Locate the cell with the specified text and output its (X, Y) center coordinate. 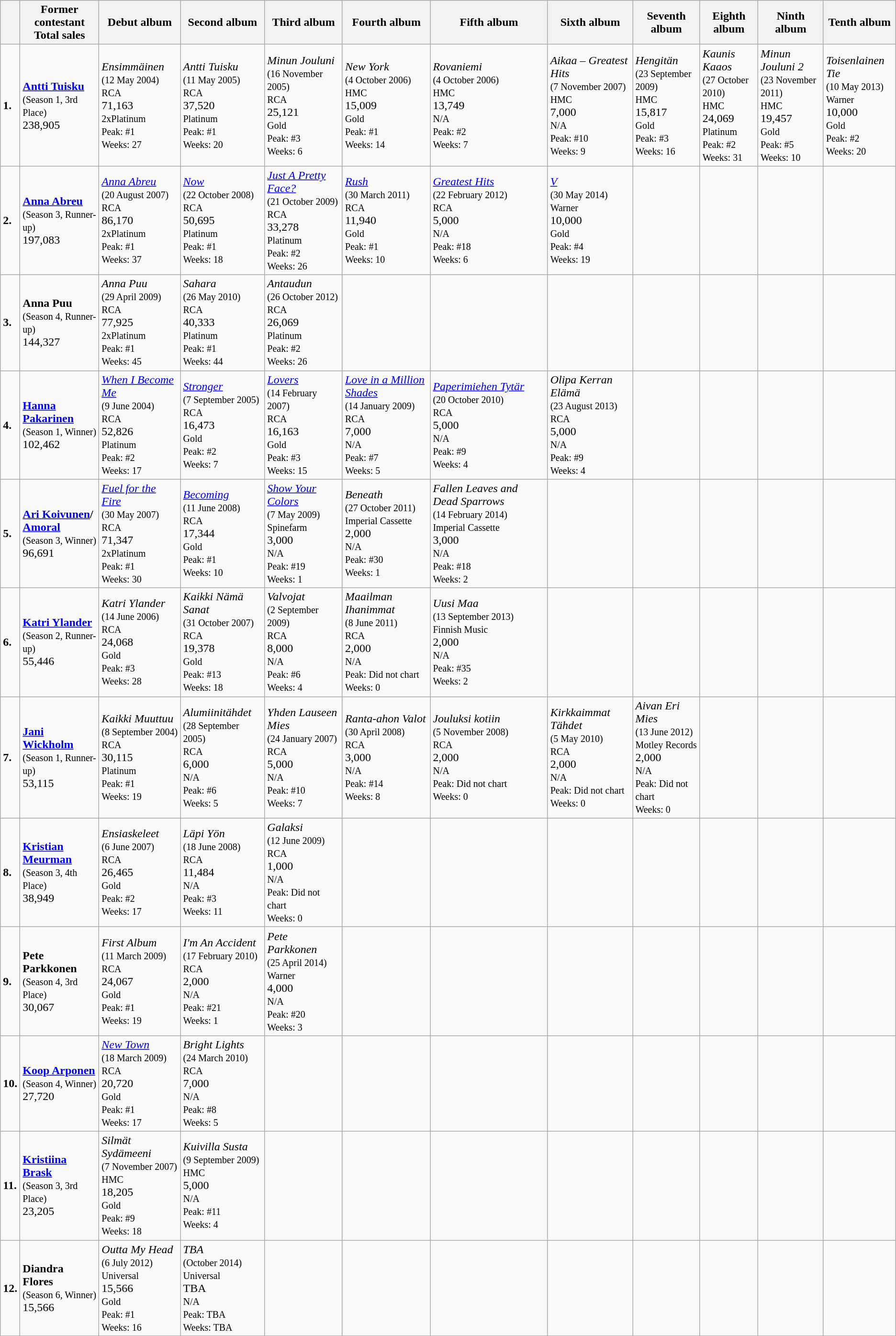
Second album (223, 22)
Fuel for the Fire (30 May 2007) RCA 71,3472xPlatinumPeak: #1Weeks: 30 (140, 533)
Jani Wickholm (Season 1, Runner-up) 53,115 (59, 757)
Fourth album (386, 22)
7. (11, 757)
Antti Tuisku (11 May 2005) RCA 37,520PlatinumPeak: #1Weeks: 20 (223, 105)
Toisenlainen Tie (10 May 2013) Warner 10,000GoldPeak: #2Weeks: 20 (860, 105)
Show Your Colors (7 May 2009) Spinefarm 3,000N/APeak: #19Weeks: 1 (303, 533)
11. (11, 1185)
Kaikki Nämä Sanat (31 October 2007) RCA 19,378GoldPeak: #13Weeks: 18 (223, 642)
Hanna Pakarinen (Season 1, Winner) 102,462 (59, 425)
2. (11, 220)
Kuivilla Susta (9 September 2009) HMC 5,000N/APeak: #11Weeks: 4 (223, 1185)
Ninth album (791, 22)
Yhden Lauseen Mies (24 January 2007) RCA 5,000N/APeak: #10Weeks: 7 (303, 757)
Kristiina Brask (Season 3, 3rd Place) 23,205 (59, 1185)
Ari Koivunen/Amoral (Season 3, Winner) 96,691 (59, 533)
Just A Pretty Face? (21 October 2009) RCA 33,278PlatinumPeak: #2Weeks: 26 (303, 220)
Läpi Yön (18 June 2008) RCA 11,484N/APeak: #3Weeks: 11 (223, 872)
Pete Parkkonen (25 April 2014) Warner 4,000N/APeak: #20Weeks: 3 (303, 981)
Kaikki Muuttuu (8 September 2004) RCA 30,115PlatinumPeak: #1Weeks: 19 (140, 757)
Katri Ylander (Season 2, Runner-up) 55,446 (59, 642)
Uusi Maa (13 September 2013) Finnish Music 2,000N/APeak: #35Weeks: 2 (489, 642)
Anna Puu (29 April 2009) RCA 77,9252xPlatinumPeak: #1Weeks: 45 (140, 323)
Ensimmäinen (12 May 2004) RCA 71,1632xPlatinumPeak: #1Weeks: 27 (140, 105)
Rovaniemi (4 October 2006) HMC 13,749N/APeak: #2Weeks: 7 (489, 105)
1. (11, 105)
Rush (30 March 2011) RCA 11,940GoldPeak: #1Weeks: 10 (386, 220)
Katri Ylander (14 June 2006) RCA 24,068GoldPeak: #3Weeks: 28 (140, 642)
Kirkkaimmat Tähdet (5 May 2010) RCA 2,000N/APeak: Did not chartWeeks: 0 (590, 757)
Sixth album (590, 22)
Ranta-ahon Valot (30 April 2008) RCA 3,000N/APeak: #14Weeks: 8 (386, 757)
Anna Abreu (20 August 2007) RCA 86,170 2xPlatinumPeak: #1Weeks: 37 (140, 220)
Fifth album (489, 22)
10. (11, 1083)
Koop Arponen (Season 4, Winner) 27,720 (59, 1083)
Anna Abreu (Season 3, Runner-up) 197,083 (59, 220)
Aivan Eri Mies (13 June 2012) Motley Records 2,000N/APeak: Did not chartWeeks: 0 (666, 757)
Minun Jouluni 2 (23 November 2011) HMC 19,457GoldPeak: #5Weeks: 10 (791, 105)
Beneath (27 October 2011) Imperial Cassette 2,000N/APeak: #30Weeks: 1 (386, 533)
Diandra Flores (Season 6, Winner) 15,566 (59, 1288)
Antti Tuisku (Season 1, 3rd Place) 238,905 (59, 105)
Lovers (14 February 2007) RCA 16,163GoldPeak: #3Weeks: 15 (303, 425)
Valvojat (2 September 2009) RCA 8,000N/APeak: #6Weeks: 4 (303, 642)
When I Become Me (9 June 2004) RCA 52,826PlatinumPeak: #2Weeks: 17 (140, 425)
Third album (303, 22)
First Album (11 March 2009) RCA 24,067GoldPeak: #1Weeks: 19 (140, 981)
8. (11, 872)
Debut album (140, 22)
Alumiinitähdet (28 September 2005) RCA 6,000N/APeak: #6Weeks: 5 (223, 757)
Galaksi (12 June 2009) RCA 1,000N/APeak: Did not chartWeeks: 0 (303, 872)
12. (11, 1288)
V (30 May 2014) Warner 10,000GoldPeak: #4Weeks: 19 (590, 220)
Olipa Kerran Elämä (23 August 2013) RCA 5,000N/APeak: #9Weeks: 4 (590, 425)
Anna Puu (Season 4, Runner-up) 144,327 (59, 323)
Minun Jouluni (16 November 2005) RCA 25,121GoldPeak: #3Weeks: 6 (303, 105)
I'm An Accident (17 February 2010) RCA 2,000N/APeak: #21Weeks: 1 (223, 981)
9. (11, 981)
Former contestantTotal sales (59, 22)
Seventh album (666, 22)
Paperimiehen Tytär (20 October 2010) RCA 5,000N/APeak: #9Weeks: 4 (489, 425)
Bright Lights (24 March 2010) RCA 7,000N/APeak: #8Weeks: 5 (223, 1083)
6. (11, 642)
Ensiaskeleet (6 June 2007) RCA 26,465GoldPeak: #2Weeks: 17 (140, 872)
Maailman Ihanimmat (8 June 2011) RCA 2,000N/APeak: Did not chartWeeks: 0 (386, 642)
Hengitän (23 September 2009) HMC 15,817GoldPeak: #3Weeks: 16 (666, 105)
Outta My Head (6 July 2012) Universal 15,566GoldPeak: #1Weeks: 16 (140, 1288)
Love in a Million Shades (14 January 2009) RCA 7,000N/APeak: #7Weeks: 5 (386, 425)
Jouluksi kotiin (5 November 2008) RCA 2,000N/APeak: Did not chartWeeks: 0 (489, 757)
3. (11, 323)
Kristian Meurman (Season 3, 4th Place) 38,949 (59, 872)
Fallen Leaves and Dead Sparrows (14 February 2014) Imperial Cassette 3,000N/APeak: #18Weeks: 2 (489, 533)
Aikaa – Greatest Hits (7 November 2007) HMC 7,000N/APeak: #10Weeks: 9 (590, 105)
Silmät Sydämeeni (7 November 2007) HMC 18,205GoldPeak: #9Weeks: 18 (140, 1185)
Tenth album (860, 22)
New York (4 October 2006) HMC 15,009GoldPeak: #1Weeks: 14 (386, 105)
5. (11, 533)
Sahara (26 May 2010) RCA 40,333PlatinumPeak: #1Weeks: 44 (223, 323)
Stronger (7 September 2005) RCA 16,473GoldPeak: #2Weeks: 7 (223, 425)
4. (11, 425)
Eighth album (728, 22)
New Town (18 March 2009) RCA 20,720GoldPeak: #1Weeks: 17 (140, 1083)
Now (22 October 2008) RCA 50,695PlatinumPeak: #1Weeks: 18 (223, 220)
Kaunis Kaaos (27 October 2010) HMC 24,069PlatinumPeak: #2Weeks: 31 (728, 105)
TBA (October 2014) Universal TBAN/APeak: TBAWeeks: TBA (223, 1288)
Greatest Hits (22 February 2012) RCA 5,000N/APeak: #18Weeks: 6 (489, 220)
Pete Parkkonen (Season 4, 3rd Place) 30,067 (59, 981)
Antaudun (26 October 2012) RCA 26,069PlatinumPeak: #2Weeks: 26 (303, 323)
Becoming (11 June 2008) RCA 17,344GoldPeak: #1Weeks: 10 (223, 533)
